Provide the (x, y) coordinate of the cell's center where the given text is located.  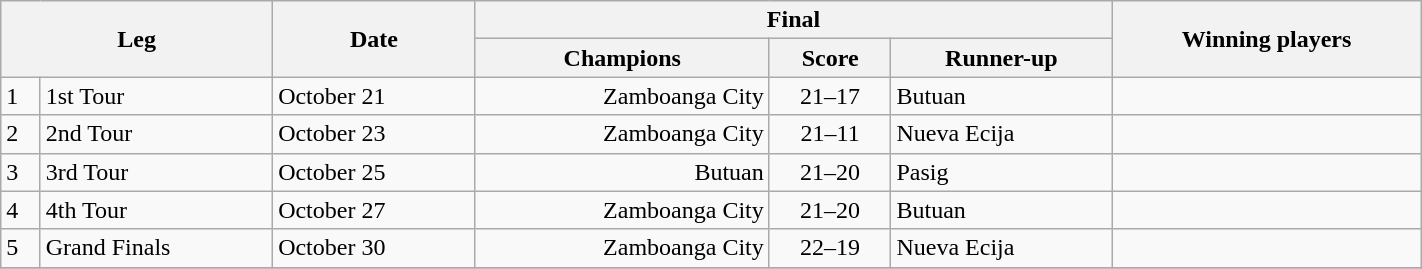
Leg (137, 39)
3rd Tour (156, 172)
2nd Tour (156, 134)
Winning players (1266, 39)
October 27 (374, 210)
Score (830, 58)
4 (20, 210)
21–11 (830, 134)
Date (374, 39)
2 (20, 134)
1st Tour (156, 96)
Runner-up (1002, 58)
Champions (622, 58)
October 23 (374, 134)
1 (20, 96)
5 (20, 248)
Final (794, 20)
22–19 (830, 248)
October 25 (374, 172)
October 21 (374, 96)
Grand Finals (156, 248)
4th Tour (156, 210)
3 (20, 172)
October 30 (374, 248)
21–17 (830, 96)
Pasig (1002, 172)
